Capture the cell that displays the provided text and extract its [X, Y] central coordinate. 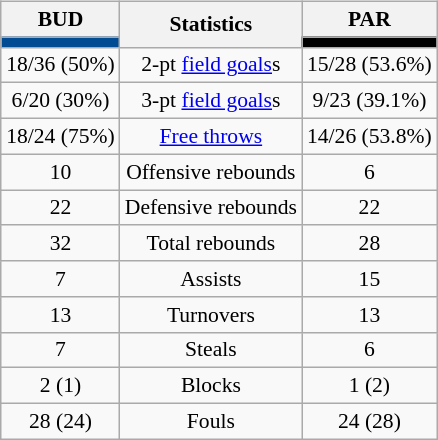
2 (1) [60, 386]
BUD [60, 19]
14/26 (53.8%) [370, 136]
15/28 (53.6%) [370, 65]
18/36 (50%) [60, 65]
Free throws [211, 136]
1 (2) [370, 386]
Defensive rebounds [211, 208]
2-pt field goalss [211, 65]
28 (24) [60, 421]
Blocks [211, 386]
PAR [370, 19]
10 [60, 172]
3-pt field goalss [211, 101]
Total rebounds [211, 243]
Fouls [211, 421]
32 [60, 243]
Turnovers [211, 314]
Steals [211, 350]
Assists [211, 279]
15 [370, 279]
6/20 (30%) [60, 101]
24 (28) [370, 421]
9/23 (39.1%) [370, 101]
28 [370, 243]
Offensive rebounds [211, 172]
Statistics [211, 24]
18/24 (75%) [60, 136]
